Find where the given text appears and provide that cell's center as [x, y] coordinate. 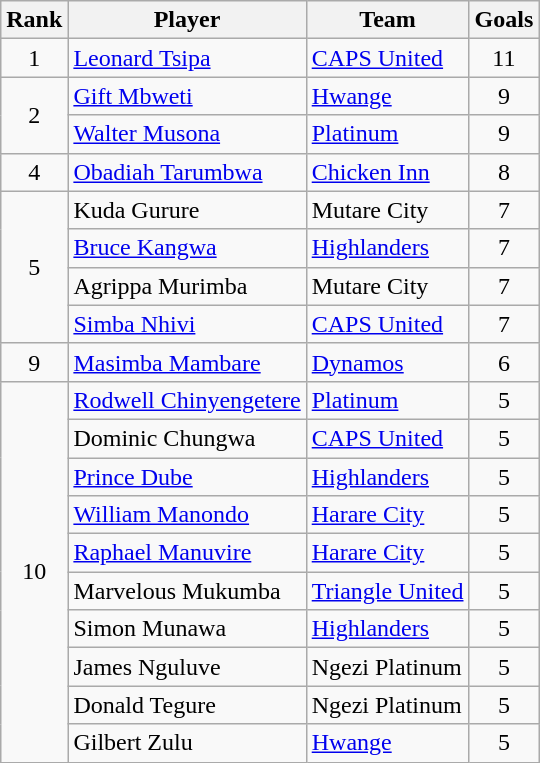
Donald Tegure [187, 705]
James Nguluve [187, 667]
Masimba Mambare [187, 362]
Prince Dube [187, 477]
Kuda Gurure [187, 210]
10 [34, 572]
2 [34, 115]
Bruce Kangwa [187, 248]
4 [34, 172]
8 [504, 172]
Team [388, 20]
11 [504, 58]
Triangle United [388, 591]
Dynamos [388, 362]
1 [34, 58]
Marvelous Mukumba [187, 591]
Simon Munawa [187, 629]
Rank [34, 20]
Simba Nhivi [187, 324]
Leonard Tsipa [187, 58]
Walter Musona [187, 134]
Obadiah Tarumbwa [187, 172]
Chicken Inn [388, 172]
Gift Mbweti [187, 96]
Dominic Chungwa [187, 438]
Rodwell Chinyengetere [187, 400]
Player [187, 20]
William Manondo [187, 515]
Gilbert Zulu [187, 743]
Agrippa Murimba [187, 286]
Goals [504, 20]
6 [504, 362]
Raphael Manuvire [187, 553]
